From the cell containing the given text, extract its center point as [x, y] coordinate. 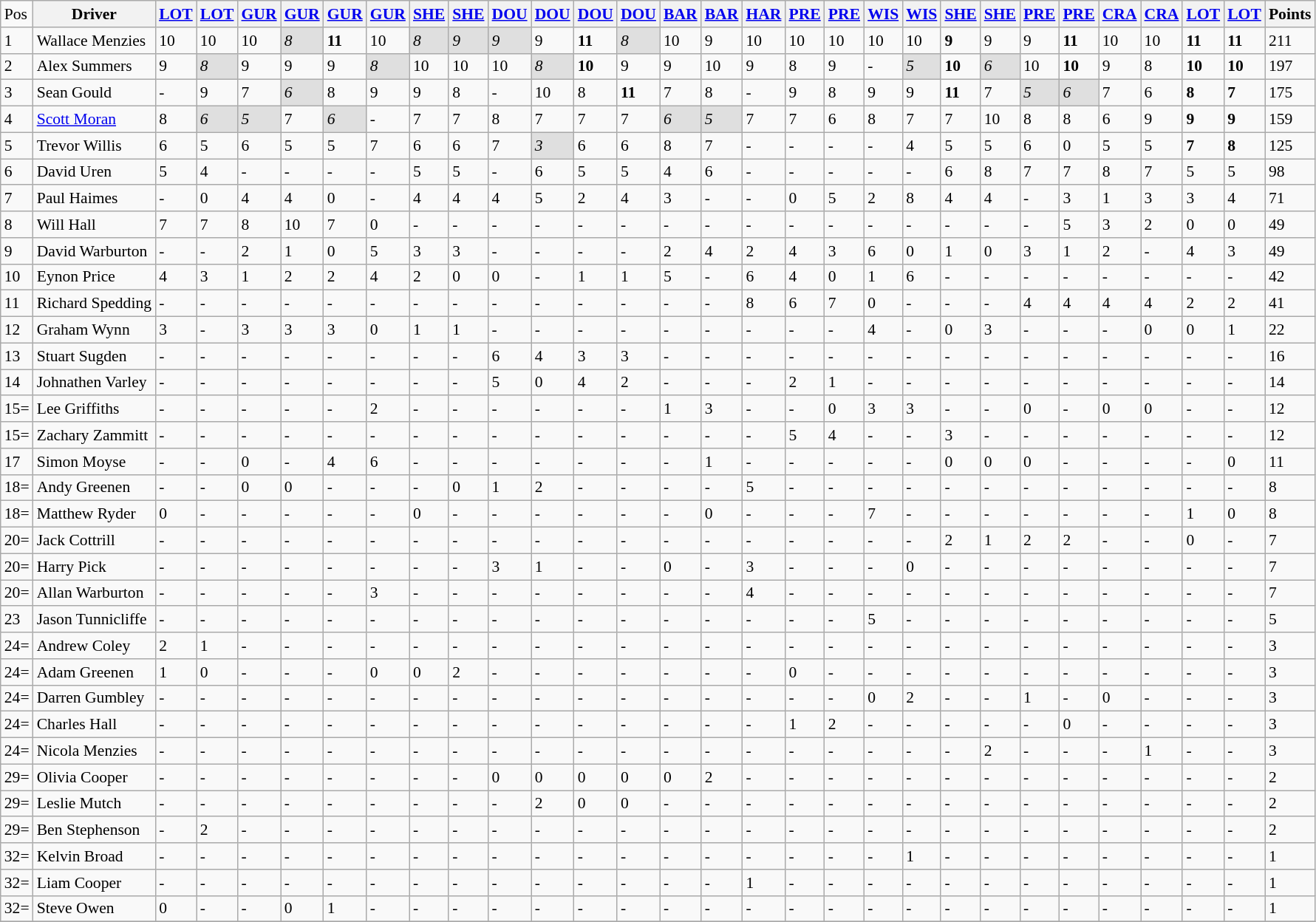
Olivia Cooper [95, 777]
Paul Haimes [95, 199]
Andy Greenen [95, 488]
159 [1290, 120]
Leslie Mutch [95, 804]
Ben Stephenson [95, 830]
13 [17, 356]
Alex Summers [95, 66]
HAR [763, 14]
David Warburton [95, 251]
175 [1290, 93]
Matthew Ryder [95, 514]
David Uren [95, 172]
Trevor Willis [95, 146]
Pos [17, 14]
Graham Wynn [95, 330]
Points [1290, 14]
41 [1290, 304]
Darren Gumbley [95, 698]
Will Hall [95, 225]
Jack Cottrill [95, 541]
211 [1290, 41]
Simon Moyse [95, 462]
98 [1290, 172]
Eynon Price [95, 277]
42 [1290, 277]
Nicola Menzies [95, 751]
Jason Tunnicliffe [95, 620]
16 [1290, 356]
Zachary Zammitt [95, 435]
22 [1290, 330]
23 [17, 620]
Wallace Menzies [95, 41]
Charles Hall [95, 725]
Liam Cooper [95, 883]
Richard Spedding [95, 304]
17 [17, 462]
Lee Griffiths [95, 409]
Andrew Coley [95, 646]
197 [1290, 66]
Sean Gould [95, 93]
Harry Pick [95, 567]
Steve Owen [95, 909]
125 [1290, 146]
Adam Greenen [95, 672]
71 [1290, 199]
Allan Warburton [95, 593]
Driver [95, 14]
Kelvin Broad [95, 856]
Scott Moran [95, 120]
Johnathen Varley [95, 383]
Stuart Sugden [95, 356]
